Provide the [X, Y] coordinate of the cell's center where the given text is located.  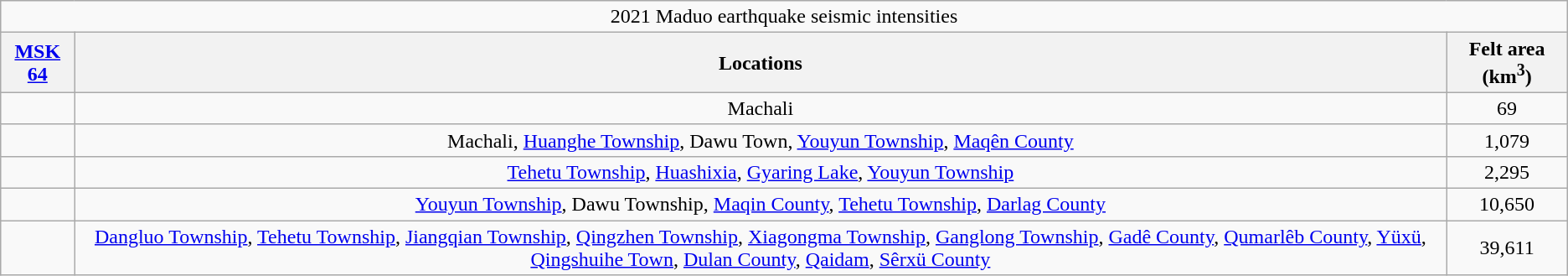
Tehetu Township, Huashixia, Gyaring Lake, Youyun Township [761, 172]
Machali [761, 108]
39,611 [1507, 248]
2021 Maduo earthquake seismic intensities [784, 17]
Locations [761, 63]
MSK 64 [38, 63]
1,079 [1507, 140]
10,650 [1507, 205]
69 [1507, 108]
2,295 [1507, 172]
Felt area (km3) [1507, 63]
Youyun Township, Dawu Township, Maqin County, Tehetu Township, Darlag County [761, 205]
Machali, Huanghe Township, Dawu Town, Youyun Township, Maqên County [761, 140]
